Capture the cell that displays the provided text and extract its (x, y) central coordinate. 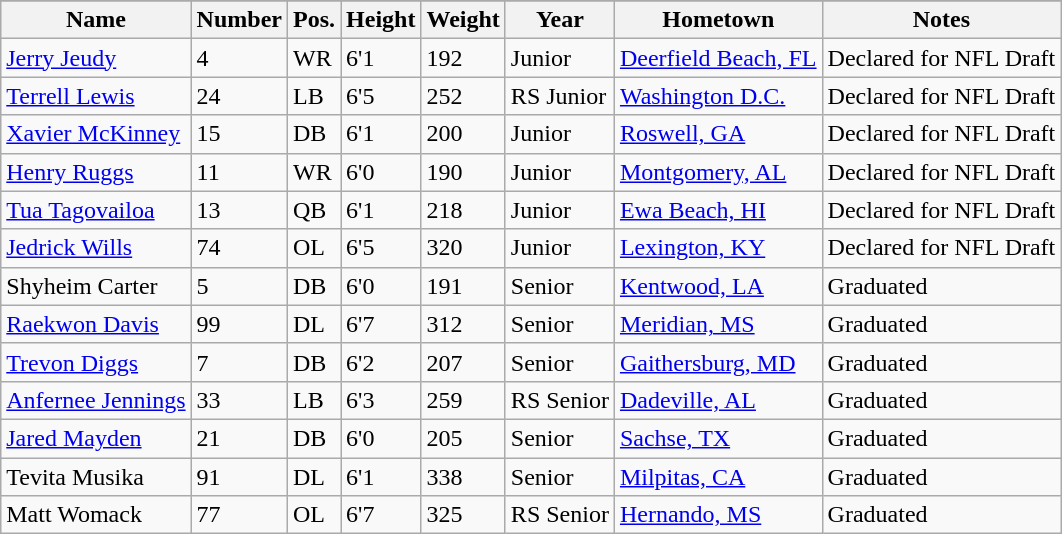
Washington D.C. (718, 96)
33 (239, 400)
218 (463, 210)
Notes (942, 20)
99 (239, 324)
Milpitas, CA (718, 477)
Anfernee Jennings (96, 400)
Matt Womack (96, 515)
74 (239, 248)
190 (463, 172)
207 (463, 362)
15 (239, 134)
Pos. (314, 20)
Trevon Diggs (96, 362)
Tua Tagovailoa (96, 210)
Shyheim Carter (96, 286)
RS Junior (560, 96)
Raekwon Davis (96, 324)
Jedrick Wills (96, 248)
Dadeville, AL (718, 400)
Weight (463, 20)
Deerfield Beach, FL (718, 58)
Lexington, KY (718, 248)
24 (239, 96)
Kentwood, LA (718, 286)
200 (463, 134)
Jared Mayden (96, 438)
6'2 (381, 362)
77 (239, 515)
6'3 (381, 400)
13 (239, 210)
Hometown (718, 20)
Xavier McKinney (96, 134)
Tevita Musika (96, 477)
Number (239, 20)
7 (239, 362)
205 (463, 438)
21 (239, 438)
Name (96, 20)
Jerry Jeudy (96, 58)
Terrell Lewis (96, 96)
QB (314, 210)
Height (381, 20)
Hernando, MS (718, 515)
320 (463, 248)
91 (239, 477)
338 (463, 477)
312 (463, 324)
325 (463, 515)
Roswell, GA (718, 134)
252 (463, 96)
Gaithersburg, MD (718, 362)
259 (463, 400)
11 (239, 172)
4 (239, 58)
Meridian, MS (718, 324)
Ewa Beach, HI (718, 210)
Sachse, TX (718, 438)
Montgomery, AL (718, 172)
191 (463, 286)
5 (239, 286)
Year (560, 20)
192 (463, 58)
Henry Ruggs (96, 172)
